Return [X, Y] of the center of cell containing provided text 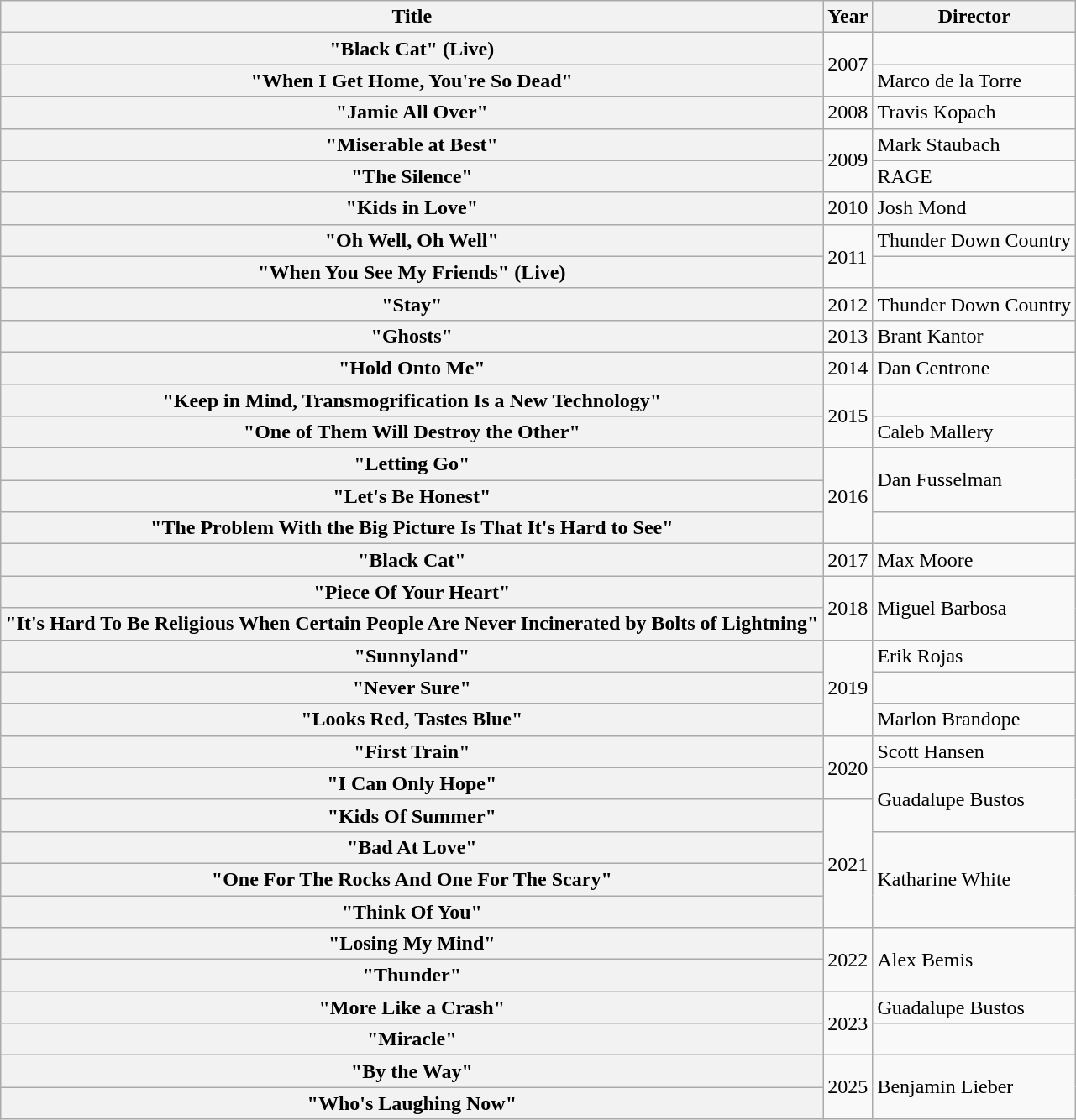
2021 [848, 863]
Miguel Barbosa [974, 608]
"Let's Be Honest" [412, 496]
"Thunder" [412, 976]
"It's Hard To Be Religious When Certain People Are Never Incinerated by Bolts of Lightning" [412, 624]
2008 [848, 113]
Director [974, 17]
2011 [848, 256]
"Miracle" [412, 1039]
"One For The Rocks And One For The Scary" [412, 879]
"The Problem With the Big Picture Is That It's Hard to See" [412, 528]
"More Like a Crash" [412, 1007]
"Who's Laughing Now" [412, 1103]
2016 [848, 496]
Dan Fusselman [974, 480]
"Jamie All Over" [412, 113]
2009 [848, 160]
"Ghosts" [412, 336]
"Black Cat" (Live) [412, 49]
"Piece Of Your Heart" [412, 592]
"Letting Go" [412, 464]
Year [848, 17]
"Losing My Mind" [412, 944]
"Think Of You" [412, 911]
"Sunnyland" [412, 656]
"Keep in Mind, Transmogrification Is a New Technology" [412, 400]
"Kids Of Summer" [412, 815]
2023 [848, 1023]
2015 [848, 416]
2014 [848, 368]
"When I Get Home, You're So Dead" [412, 81]
Benjamin Lieber [974, 1087]
Josh Mond [974, 208]
Marco de la Torre [974, 81]
"I Can Only Hope" [412, 783]
2013 [848, 336]
2019 [848, 688]
"When You See My Friends" (Live) [412, 272]
Mark Staubach [974, 144]
RAGE [974, 176]
Travis Kopach [974, 113]
"Hold Onto Me" [412, 368]
"Bad At Love" [412, 847]
"Looks Red, Tastes Blue" [412, 720]
2017 [848, 560]
Dan Centrone [974, 368]
2025 [848, 1087]
"Miserable at Best" [412, 144]
Katharine White [974, 879]
Alex Bemis [974, 960]
2007 [848, 65]
"One of Them Will Destroy the Other" [412, 432]
2012 [848, 304]
Title [412, 17]
"The Silence" [412, 176]
Erik Rojas [974, 656]
2010 [848, 208]
"Kids in Love" [412, 208]
"First Train" [412, 751]
"Black Cat" [412, 560]
2022 [848, 960]
"Stay" [412, 304]
Scott Hansen [974, 751]
Brant Kantor [974, 336]
"Oh Well, Oh Well" [412, 240]
2020 [848, 767]
Marlon Brandope [974, 720]
Max Moore [974, 560]
"By the Way" [412, 1071]
2018 [848, 608]
Caleb Mallery [974, 432]
"Never Sure" [412, 688]
